Identify which cell holds the provided text, then report its [X, Y] central coordinate. 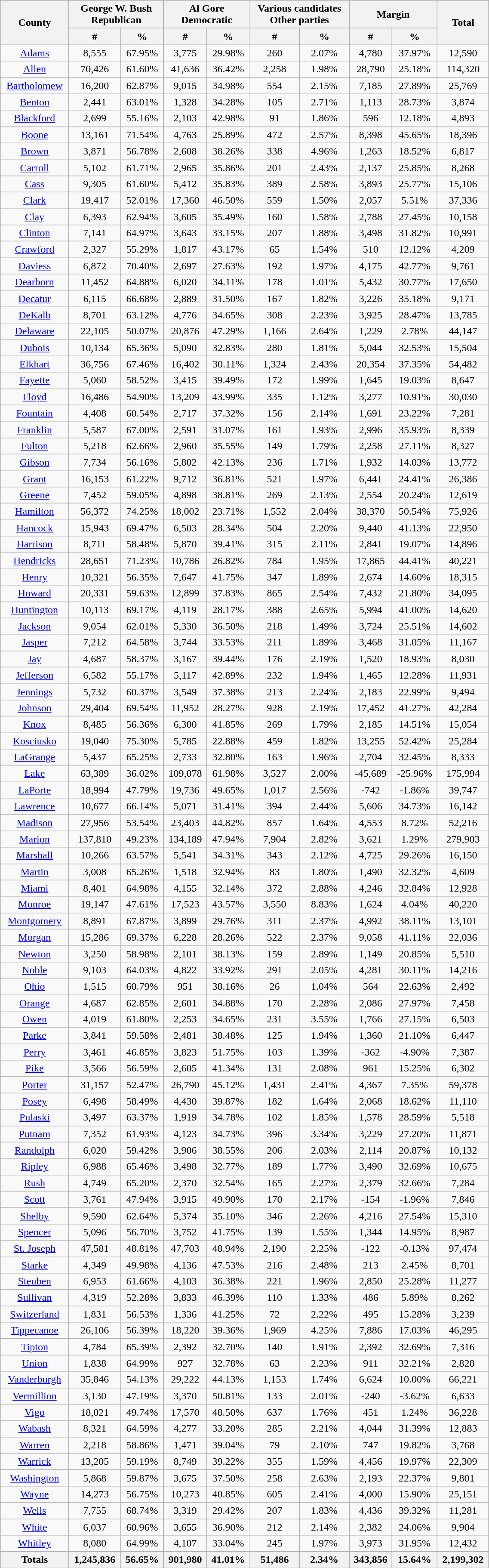
149 [275, 446]
Parke [34, 1036]
Newton [34, 954]
34,095 [463, 593]
34.88% [228, 1003]
25.51% [415, 626]
35.49% [228, 216]
2.34% [324, 1560]
75,926 [463, 512]
69.54% [142, 708]
2.01% [324, 1396]
25,284 [463, 741]
17,570 [185, 1412]
32.77% [228, 1167]
Tippecanoe [34, 1330]
Daviess [34, 266]
25.77% [415, 184]
346 [275, 1216]
2.89% [324, 954]
39.41% [228, 544]
17,650 [463, 282]
1.55% [324, 1232]
5,587 [95, 429]
20,354 [371, 364]
Switzerland [34, 1314]
14,216 [463, 970]
3,226 [371, 299]
25.18% [415, 69]
39.36% [228, 1330]
Rush [34, 1183]
280 [275, 348]
75.30% [142, 741]
5,071 [185, 806]
29,222 [185, 1380]
22,309 [463, 1461]
16,486 [95, 397]
10,273 [185, 1494]
2,492 [463, 986]
389 [275, 184]
Warren [34, 1445]
16,150 [463, 855]
8,398 [371, 135]
64.59% [142, 1429]
8.83% [324, 904]
63.37% [142, 1117]
69.17% [142, 610]
38.26% [228, 151]
34.28% [228, 102]
315 [275, 544]
7,734 [95, 462]
47.19% [142, 1396]
Pulaski [34, 1117]
White [34, 1527]
114,320 [463, 69]
20,876 [185, 331]
Porter [34, 1085]
2,889 [185, 299]
291 [275, 970]
22.88% [228, 741]
Noble [34, 970]
2,828 [463, 1363]
39.32% [415, 1510]
26,790 [185, 1085]
3,833 [185, 1298]
Jennings [34, 691]
20.85% [415, 954]
3,841 [95, 1036]
6,624 [371, 1380]
-362 [371, 1052]
7,316 [463, 1347]
59.19% [142, 1461]
14.03% [415, 462]
1,431 [275, 1085]
48.94% [228, 1248]
37.32% [228, 413]
747 [371, 1445]
2,193 [371, 1478]
343 [275, 855]
Monroe [34, 904]
5,330 [185, 626]
Knox [34, 724]
206 [275, 1150]
2.08% [324, 1068]
4,319 [95, 1298]
7,647 [185, 577]
64.97% [142, 233]
388 [275, 610]
Margin [393, 15]
56.78% [142, 151]
8,327 [463, 446]
2.54% [324, 593]
12.12% [415, 250]
5,437 [95, 757]
1.04% [324, 986]
30,030 [463, 397]
4,430 [185, 1101]
11,871 [463, 1134]
18,994 [95, 790]
53.54% [142, 823]
156 [275, 413]
6,817 [463, 151]
41.85% [228, 724]
31.95% [415, 1543]
34.11% [228, 282]
52.47% [142, 1085]
41.00% [415, 610]
6,393 [95, 216]
39,747 [463, 790]
3,823 [185, 1052]
Ripley [34, 1167]
3,250 [95, 954]
1,263 [371, 151]
23.71% [228, 512]
7,185 [371, 86]
32.53% [415, 348]
2,699 [95, 118]
37.38% [228, 691]
50.07% [142, 331]
927 [185, 1363]
4.04% [415, 904]
4,367 [371, 1085]
3,621 [371, 839]
1.77% [324, 1167]
42.98% [228, 118]
Marshall [34, 855]
9,494 [463, 691]
10,786 [185, 561]
2,086 [371, 1003]
4,898 [185, 495]
31,157 [95, 1085]
1.83% [324, 1510]
29.26% [415, 855]
44.13% [228, 1380]
Sullivan [34, 1298]
33.15% [228, 233]
65.36% [142, 348]
2.88% [324, 888]
2.26% [324, 1216]
4,107 [185, 1543]
32.66% [415, 1183]
105 [275, 102]
15,286 [95, 937]
8,647 [463, 380]
Morgan [34, 937]
15.25% [415, 1068]
45.65% [415, 135]
10,991 [463, 233]
1.99% [324, 380]
236 [275, 462]
6,633 [463, 1396]
1.33% [324, 1298]
2.28% [324, 1003]
2.57% [324, 135]
172 [275, 380]
2,101 [185, 954]
12,928 [463, 888]
3,550 [275, 904]
56.36% [142, 724]
County [34, 22]
13,209 [185, 397]
3,239 [463, 1314]
1,969 [275, 1330]
27.63% [228, 266]
32.21% [415, 1363]
St. Joseph [34, 1248]
35.93% [415, 429]
5,102 [95, 167]
2.12% [324, 855]
7,904 [275, 839]
56.35% [142, 577]
67.46% [142, 364]
61.98% [228, 774]
Warrick [34, 1461]
1.86% [324, 118]
32.32% [415, 872]
Boone [34, 135]
8,401 [95, 888]
83 [275, 872]
19.03% [415, 380]
1,471 [185, 1445]
3,566 [95, 1068]
49.74% [142, 1412]
63.01% [142, 102]
928 [275, 708]
4,103 [185, 1281]
14,620 [463, 610]
36.90% [228, 1527]
63,389 [95, 774]
21.80% [415, 593]
49.90% [228, 1199]
Bartholomew [34, 86]
1,149 [371, 954]
28.26% [228, 937]
4,119 [185, 610]
39.04% [228, 1445]
-4.90% [415, 1052]
5,096 [95, 1232]
41.27% [415, 708]
66,221 [463, 1380]
41.01% [228, 1560]
258 [275, 1478]
4,281 [371, 970]
2,733 [185, 757]
12,432 [463, 1543]
2,327 [95, 250]
5,870 [185, 544]
Total [463, 22]
637 [275, 1412]
15.64% [415, 1560]
18,021 [95, 1412]
865 [275, 593]
2,218 [95, 1445]
495 [371, 1314]
9,590 [95, 1216]
5,218 [95, 446]
8,711 [95, 544]
49.23% [142, 839]
232 [275, 675]
10,113 [95, 610]
394 [275, 806]
4,749 [95, 1183]
61.66% [142, 1281]
1,465 [371, 675]
1,766 [371, 1019]
15,943 [95, 528]
311 [275, 921]
3,925 [371, 315]
8,333 [463, 757]
372 [275, 888]
8,891 [95, 921]
2.65% [324, 610]
3,915 [185, 1199]
7,846 [463, 1199]
32.84% [415, 888]
Allen [34, 69]
4,277 [185, 1429]
56.65% [142, 1560]
192 [275, 266]
10,134 [95, 348]
1,336 [185, 1314]
56.59% [142, 1068]
51.75% [228, 1052]
1,578 [371, 1117]
17.03% [415, 1330]
1,645 [371, 380]
17,452 [371, 708]
2,697 [185, 266]
37,336 [463, 200]
37.83% [228, 593]
4,776 [185, 315]
3,468 [371, 642]
97,474 [463, 1248]
1,691 [371, 413]
58.37% [142, 659]
Hancock [34, 528]
60.96% [142, 1527]
201 [275, 167]
1,360 [371, 1036]
56.70% [142, 1232]
27.11% [415, 446]
Madison [34, 823]
3,497 [95, 1117]
42.89% [228, 675]
31.41% [228, 806]
63 [275, 1363]
22.63% [415, 986]
10,321 [95, 577]
5,090 [185, 348]
4,000 [371, 1494]
308 [275, 315]
2.10% [324, 1445]
Scott [34, 1199]
Ohio [34, 986]
55.29% [142, 250]
49.98% [142, 1265]
36,756 [95, 364]
2.00% [324, 774]
-25.96% [415, 774]
218 [275, 626]
7,886 [371, 1330]
176 [275, 659]
459 [275, 741]
Jasper [34, 642]
64.88% [142, 282]
67.87% [142, 921]
Tipton [34, 1347]
8,262 [463, 1298]
23,403 [185, 823]
39.22% [228, 1461]
3,761 [95, 1199]
5,117 [185, 675]
4,893 [463, 118]
13,161 [95, 135]
64.98% [142, 888]
39.87% [228, 1101]
Wabash [34, 1429]
2,114 [371, 1150]
28,790 [371, 69]
131 [275, 1068]
38,370 [371, 512]
62.64% [142, 1216]
2.64% [324, 331]
3,490 [371, 1167]
9,904 [463, 1527]
Elkhart [34, 364]
6,228 [185, 937]
23.22% [415, 413]
9,171 [463, 299]
36.81% [228, 479]
25.28% [415, 1281]
10.00% [415, 1380]
2,591 [185, 429]
9,015 [185, 86]
2,960 [185, 446]
13,785 [463, 315]
8,749 [185, 1461]
1,831 [95, 1314]
2.22% [324, 1314]
48.81% [142, 1248]
-45,689 [371, 774]
Jackson [34, 626]
5,412 [185, 184]
3.34% [324, 1134]
59.63% [142, 593]
35.83% [228, 184]
3,167 [185, 659]
6,872 [95, 266]
39.49% [228, 380]
Johnson [34, 708]
55.16% [142, 118]
-742 [371, 790]
56.53% [142, 1314]
38.48% [228, 1036]
1,552 [275, 512]
Starke [34, 1265]
8,268 [463, 167]
17,523 [185, 904]
16,153 [95, 479]
5,060 [95, 380]
35.86% [228, 167]
18.52% [415, 151]
Montgomery [34, 921]
1.29% [415, 839]
70,426 [95, 69]
16,200 [95, 86]
5.89% [415, 1298]
28.47% [415, 315]
36.50% [228, 626]
5,518 [463, 1117]
64.58% [142, 642]
Cass [34, 184]
1,166 [275, 331]
37.35% [415, 364]
Dearborn [34, 282]
31.07% [228, 429]
34.31% [228, 855]
38.81% [228, 495]
74.25% [142, 512]
11,952 [185, 708]
44,147 [463, 331]
56,372 [95, 512]
LaPorte [34, 790]
4,553 [371, 823]
19.82% [415, 1445]
7,352 [95, 1134]
61.93% [142, 1134]
1.12% [324, 397]
32.45% [415, 757]
8,321 [95, 1429]
26 [275, 986]
2,190 [275, 1248]
41.34% [228, 1068]
4.96% [324, 151]
Totals [34, 1560]
20,331 [95, 593]
22.37% [415, 1478]
29.98% [228, 53]
36,228 [463, 1412]
1.24% [415, 1412]
Clark [34, 200]
125 [275, 1036]
15,106 [463, 184]
9,440 [371, 528]
1.81% [324, 348]
1,518 [185, 872]
285 [275, 1429]
19,040 [95, 741]
40,220 [463, 904]
2.58% [324, 184]
52,216 [463, 823]
12,590 [463, 53]
167 [275, 299]
2,674 [371, 577]
133 [275, 1396]
35.10% [228, 1216]
Dubois [34, 348]
11,931 [463, 675]
26,386 [463, 479]
5,510 [463, 954]
41,636 [185, 69]
134,189 [185, 839]
29.42% [228, 1510]
10,132 [463, 1150]
60.37% [142, 691]
347 [275, 577]
3,724 [371, 626]
178 [275, 282]
33.04% [228, 1543]
4,725 [371, 855]
2.71% [324, 102]
37.97% [415, 53]
4,784 [95, 1347]
71.54% [142, 135]
Vermillion [34, 1396]
59.42% [142, 1150]
38.11% [415, 921]
5,732 [95, 691]
54.90% [142, 397]
2.24% [324, 691]
18,315 [463, 577]
19,736 [185, 790]
Delaware [34, 331]
62.66% [142, 446]
27.54% [415, 1216]
3,906 [185, 1150]
1,229 [371, 331]
2.82% [324, 839]
182 [275, 1101]
35,846 [95, 1380]
40,221 [463, 561]
Lake [34, 774]
Various candidatesOther parties [299, 15]
Washington [34, 1478]
2,370 [185, 1183]
8,555 [95, 53]
39.44% [228, 659]
Henry [34, 577]
4,456 [371, 1461]
-1.86% [415, 790]
2.11% [324, 544]
2.15% [324, 86]
3,675 [185, 1478]
6,302 [463, 1068]
2.25% [324, 1248]
19.07% [415, 544]
2.44% [324, 806]
4,155 [185, 888]
Gibson [34, 462]
52.01% [142, 200]
58.86% [142, 1445]
2,605 [185, 1068]
2.56% [324, 790]
Franklin [34, 429]
163 [275, 757]
58.52% [142, 380]
79 [275, 1445]
1.59% [324, 1461]
-3.62% [415, 1396]
2.20% [324, 528]
3,319 [185, 1510]
396 [275, 1134]
28.59% [415, 1117]
175,994 [463, 774]
32.94% [228, 872]
25.85% [415, 167]
54.13% [142, 1380]
46.39% [228, 1298]
6,300 [185, 724]
14,273 [95, 1494]
30.77% [415, 282]
3,370 [185, 1396]
1.49% [324, 626]
32.14% [228, 888]
4,123 [185, 1134]
4.25% [324, 1330]
55.17% [142, 675]
2.45% [415, 1265]
1,245,836 [95, 1560]
58.98% [142, 954]
14,896 [463, 544]
60.79% [142, 986]
21.10% [415, 1036]
4,136 [185, 1265]
784 [275, 561]
50.54% [415, 512]
31.05% [415, 642]
Putnam [34, 1134]
52.42% [415, 741]
Al GoreDemocratic [206, 15]
32.78% [228, 1363]
5,044 [371, 348]
504 [275, 528]
1,932 [371, 462]
8,339 [463, 429]
Floyd [34, 397]
15,504 [463, 348]
56.75% [142, 1494]
27.89% [415, 86]
10.91% [415, 397]
554 [275, 86]
1.54% [324, 250]
2.21% [324, 1429]
3,973 [371, 1543]
8,080 [95, 1543]
14.51% [415, 724]
7,452 [95, 495]
33.53% [228, 642]
Fulton [34, 446]
11,277 [463, 1281]
3,744 [185, 642]
72 [275, 1314]
14.95% [415, 1232]
1,624 [371, 904]
6,115 [95, 299]
3,277 [371, 397]
9,054 [95, 626]
140 [275, 1347]
Crawford [34, 250]
2,103 [185, 118]
2,481 [185, 1036]
2.27% [324, 1183]
2,137 [371, 167]
63.57% [142, 855]
3,415 [185, 380]
2,057 [371, 200]
279,903 [463, 839]
Fayette [34, 380]
22.99% [415, 691]
211 [275, 642]
4,246 [371, 888]
38.13% [228, 954]
37.50% [228, 1478]
34.98% [228, 86]
245 [275, 1543]
65.39% [142, 1347]
47,703 [185, 1248]
3,768 [463, 1445]
43.17% [228, 250]
Brown [34, 151]
2,554 [371, 495]
Blackford [34, 118]
18,396 [463, 135]
68.74% [142, 1510]
1,838 [95, 1363]
43.57% [228, 904]
1.39% [324, 1052]
24.06% [415, 1527]
6,037 [95, 1527]
DeKalb [34, 315]
4,763 [185, 135]
137,810 [95, 839]
59.05% [142, 495]
2.48% [324, 1265]
25.89% [228, 135]
1.71% [324, 462]
38.55% [228, 1150]
4,349 [95, 1265]
58.49% [142, 1101]
40.85% [228, 1494]
2,704 [371, 757]
25,151 [463, 1494]
6,953 [95, 1281]
961 [371, 1068]
4,609 [463, 872]
1,344 [371, 1232]
2,601 [185, 1003]
3,130 [95, 1396]
1,520 [371, 659]
3,549 [185, 691]
13,205 [95, 1461]
8,987 [463, 1232]
12.18% [415, 118]
8,030 [463, 659]
Benton [34, 102]
18.93% [415, 659]
62.85% [142, 1003]
189 [275, 1167]
9,305 [95, 184]
65.46% [142, 1167]
3,008 [95, 872]
1.50% [324, 200]
-122 [371, 1248]
2,841 [371, 544]
Hendricks [34, 561]
Carroll [34, 167]
65.20% [142, 1183]
16,402 [185, 364]
27,956 [95, 823]
2.78% [415, 331]
50.81% [228, 1396]
139 [275, 1232]
62.87% [142, 86]
1.91% [324, 1347]
Harrison [34, 544]
109,078 [185, 774]
231 [275, 1019]
4,992 [371, 921]
25,769 [463, 86]
3,893 [371, 184]
103 [275, 1052]
2,183 [371, 691]
28,651 [95, 561]
17,865 [371, 561]
3,752 [185, 1232]
64.03% [142, 970]
Kosciusko [34, 741]
2,382 [371, 1527]
47.61% [142, 904]
11,110 [463, 1101]
28.34% [228, 528]
26,106 [95, 1330]
343,856 [371, 1560]
Shelby [34, 1216]
564 [371, 986]
1.76% [324, 1412]
34.78% [228, 1117]
1,919 [185, 1117]
11,452 [95, 282]
7,458 [463, 1003]
5,868 [95, 1478]
11,281 [463, 1510]
29,404 [95, 708]
2,608 [185, 151]
15,054 [463, 724]
27.15% [415, 1019]
9,103 [95, 970]
22,036 [463, 937]
8,485 [95, 724]
2,717 [185, 413]
47.29% [228, 331]
19,147 [95, 904]
42.77% [415, 266]
159 [275, 954]
110 [275, 1298]
46.50% [228, 200]
5,606 [371, 806]
1,113 [371, 102]
Jefferson [34, 675]
17,360 [185, 200]
6,988 [95, 1167]
12,619 [463, 495]
Martin [34, 872]
66.68% [142, 299]
1.98% [324, 69]
4,044 [371, 1429]
Adams [34, 53]
Wells [34, 1510]
32.70% [228, 1347]
5,802 [185, 462]
3,229 [371, 1134]
9,761 [463, 266]
60.54% [142, 413]
1.88% [324, 233]
5,785 [185, 741]
Jay [34, 659]
6,498 [95, 1101]
7.35% [415, 1085]
1,017 [275, 790]
3,655 [185, 1527]
2.03% [324, 1150]
38.16% [228, 986]
2,850 [371, 1281]
36.02% [142, 774]
13,772 [463, 462]
7,141 [95, 233]
2,199,302 [463, 1560]
3,874 [463, 102]
Hamilton [34, 512]
-240 [371, 1396]
63.12% [142, 315]
Orange [34, 1003]
8.72% [415, 823]
165 [275, 1183]
338 [275, 151]
7,755 [95, 1510]
10,158 [463, 216]
1,490 [371, 872]
27.97% [415, 1003]
Howard [34, 593]
Union [34, 1363]
1,817 [185, 250]
35.18% [415, 299]
9,801 [463, 1478]
32.83% [228, 348]
10,266 [95, 855]
31.50% [228, 299]
33.20% [228, 1429]
1.58% [324, 216]
67.00% [142, 429]
1.95% [324, 561]
Miami [34, 888]
260 [275, 53]
26.82% [228, 561]
69.37% [142, 937]
2.04% [324, 512]
Posey [34, 1101]
2,253 [185, 1019]
58.48% [142, 544]
59.58% [142, 1036]
2.17% [324, 1199]
Pike [34, 1068]
1,515 [95, 986]
10,677 [95, 806]
31.39% [415, 1429]
12.28% [415, 675]
20.87% [415, 1150]
43.99% [228, 397]
3,461 [95, 1052]
22,105 [95, 331]
161 [275, 429]
160 [275, 216]
9,058 [371, 937]
32.54% [228, 1183]
59,378 [463, 1085]
951 [185, 986]
3,871 [95, 151]
2,441 [95, 102]
2,379 [371, 1183]
-1.96% [415, 1199]
41.11% [415, 937]
4,175 [371, 266]
18,002 [185, 512]
2.63% [324, 1478]
18,220 [185, 1330]
Grant [34, 479]
1,324 [275, 364]
521 [275, 479]
4,436 [371, 1510]
69.47% [142, 528]
6,582 [95, 675]
Wayne [34, 1494]
28.73% [415, 102]
15,310 [463, 1216]
27.45% [415, 216]
7,212 [95, 642]
559 [275, 200]
67.95% [142, 53]
7,281 [463, 413]
65.25% [142, 757]
-0.13% [415, 1248]
Steuben [34, 1281]
901,980 [185, 1560]
62.94% [142, 216]
6,441 [371, 479]
4,822 [185, 970]
56.39% [142, 1330]
61.22% [142, 479]
49.65% [228, 790]
54,482 [463, 364]
1.85% [324, 1117]
47,581 [95, 1248]
2,185 [371, 724]
41.13% [415, 528]
18.62% [415, 1101]
486 [371, 1298]
14.60% [415, 577]
62.01% [142, 626]
52.28% [142, 1298]
36.42% [228, 69]
12,899 [185, 593]
70.40% [142, 266]
2,068 [371, 1101]
16,142 [463, 806]
857 [275, 823]
5,541 [185, 855]
27.20% [415, 1134]
19.97% [415, 1461]
4,209 [463, 250]
605 [275, 1494]
2.13% [324, 495]
31.82% [415, 233]
71.23% [142, 561]
45.12% [228, 1085]
522 [275, 937]
7,284 [463, 1183]
32.80% [228, 757]
2,965 [185, 167]
33.92% [228, 970]
7,387 [463, 1052]
66.14% [142, 806]
10,675 [463, 1167]
2,996 [371, 429]
13,255 [371, 741]
1,328 [185, 102]
9,712 [185, 479]
24.41% [415, 479]
451 [371, 1412]
5.51% [415, 200]
28.27% [228, 708]
3,643 [185, 233]
LaGrange [34, 757]
2.05% [324, 970]
1.80% [324, 872]
335 [275, 397]
-154 [371, 1199]
Perry [34, 1052]
12,883 [463, 1429]
3,527 [275, 774]
3,899 [185, 921]
15.28% [415, 1314]
355 [275, 1461]
212 [275, 1527]
29.76% [228, 921]
Spencer [34, 1232]
36.38% [228, 1281]
1.01% [324, 282]
Fountain [34, 413]
Decatur [34, 299]
46,295 [463, 1330]
22,950 [463, 528]
19,417 [95, 200]
Greene [34, 495]
91 [275, 118]
5,432 [371, 282]
5,374 [185, 1216]
41.25% [228, 1314]
47.53% [228, 1265]
47.79% [142, 790]
13,101 [463, 921]
48.50% [228, 1412]
George W. BushRepublican [116, 15]
42,284 [463, 708]
46.85% [142, 1052]
44.41% [415, 561]
4,780 [371, 53]
20.24% [415, 495]
3.55% [324, 1019]
14,602 [463, 626]
Owen [34, 1019]
35.55% [228, 446]
51,486 [275, 1560]
Vanderburgh [34, 1380]
Huntington [34, 610]
61.71% [142, 167]
1,153 [275, 1380]
216 [275, 1265]
Whitley [34, 1543]
Lawrence [34, 806]
65.26% [142, 872]
4,408 [95, 413]
510 [371, 250]
3,605 [185, 216]
Marion [34, 839]
Vigo [34, 1412]
911 [371, 1363]
44.82% [228, 823]
3,775 [185, 53]
4,019 [95, 1019]
61.80% [142, 1019]
Randolph [34, 1150]
4,216 [371, 1216]
102 [275, 1117]
65 [275, 250]
5,994 [371, 610]
56.16% [142, 462]
6,447 [463, 1036]
221 [275, 1281]
15.90% [415, 1494]
7,432 [371, 593]
2.07% [324, 53]
1.74% [324, 1380]
596 [371, 118]
1.93% [324, 429]
472 [275, 135]
28.17% [228, 610]
11,167 [463, 642]
59.87% [142, 1478]
Clinton [34, 233]
Clay [34, 216]
42.13% [228, 462]
2,788 [371, 216]
